Return [X, Y] of the center of cell containing provided text 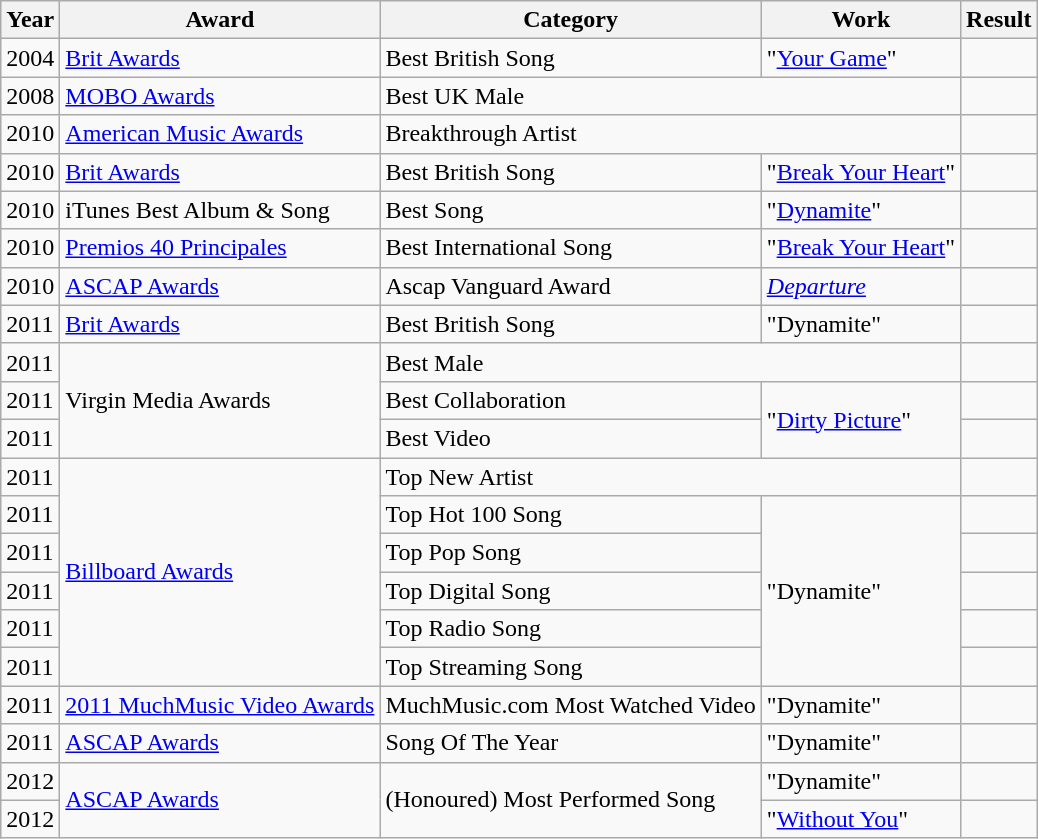
(Honoured) Most Performed Song [570, 800]
"Your Game" [860, 58]
iTunes Best Album & Song [220, 210]
Best Collaboration [570, 400]
MOBO Awards [220, 96]
American Music Awards [220, 134]
Premios 40 Principales [220, 248]
Top Radio Song [570, 629]
Breakthrough Artist [670, 134]
Song Of The Year [570, 743]
Departure [860, 286]
Result [999, 20]
Year [30, 20]
Best Video [570, 438]
Best Male [670, 362]
Work [860, 20]
2004 [30, 58]
Category [570, 20]
Billboard Awards [220, 572]
Top Streaming Song [570, 667]
Top Hot 100 Song [570, 515]
Ascap Vanguard Award [570, 286]
2008 [30, 96]
Best International Song [570, 248]
Top Digital Song [570, 591]
Award [220, 20]
"Without You" [860, 819]
Top New Artist [670, 477]
Best Song [570, 210]
"Dirty Picture" [860, 419]
Best UK Male [670, 96]
Top Pop Song [570, 553]
2011 MuchMusic Video Awards [220, 705]
Virgin Media Awards [220, 400]
MuchMusic.com Most Watched Video [570, 705]
